Return [x, y] of the center of cell containing provided text 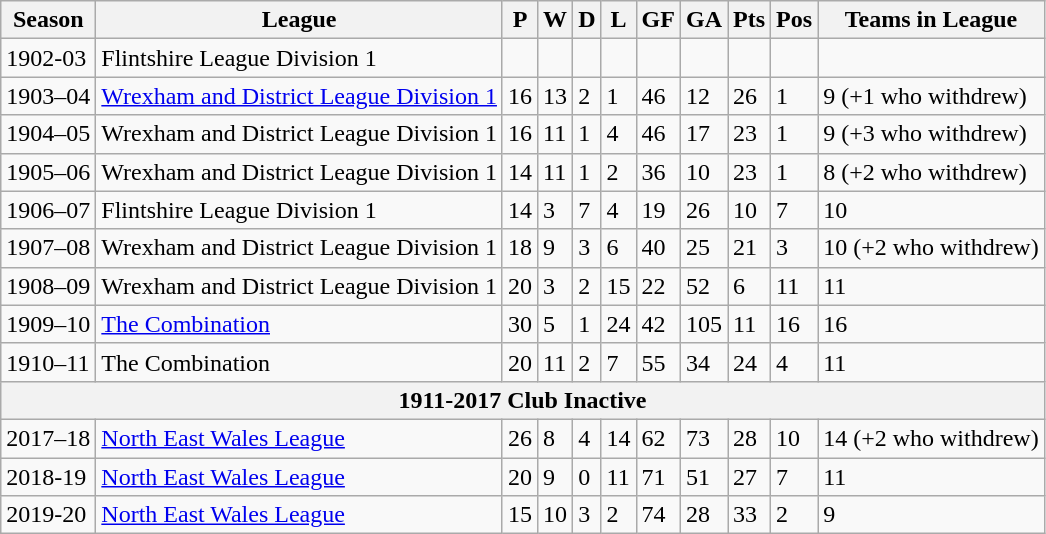
1909–10 [48, 324]
Pos [794, 20]
12 [704, 96]
21 [750, 248]
1902-03 [48, 58]
33 [750, 515]
40 [658, 248]
19 [658, 210]
34 [704, 362]
18 [520, 248]
P [520, 20]
9 (+3 who withdrew) [932, 134]
D [587, 20]
1904–05 [48, 134]
51 [704, 477]
62 [658, 438]
1906–07 [48, 210]
8 (+2 who withdrew) [932, 172]
1903–04 [48, 96]
Season [48, 20]
71 [658, 477]
36 [658, 172]
55 [658, 362]
1908–09 [48, 286]
9 (+1 who withdrew) [932, 96]
0 [587, 477]
2017–18 [48, 438]
52 [704, 286]
105 [704, 324]
25 [704, 248]
GF [658, 20]
1905–06 [48, 172]
League [300, 20]
73 [704, 438]
22 [658, 286]
1911-2017 Club Inactive [522, 400]
5 [556, 324]
27 [750, 477]
W [556, 20]
10 (+2 who withdrew) [932, 248]
Pts [750, 20]
Teams in League [932, 20]
42 [658, 324]
74 [658, 515]
14 (+2 who withdrew) [932, 438]
2018-19 [48, 477]
30 [520, 324]
1910–11 [48, 362]
8 [556, 438]
17 [704, 134]
2019-20 [48, 515]
1907–08 [48, 248]
13 [556, 96]
L [618, 20]
GA [704, 20]
